For the text-containing cell, return its midpoint in [x, y] coordinate format. 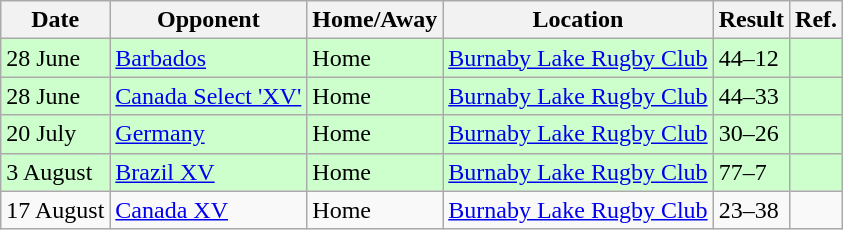
20 July [56, 134]
Germany [208, 134]
Ref. [816, 20]
Location [578, 20]
23–38 [751, 210]
Date [56, 20]
Home/Away [375, 20]
44–12 [751, 58]
Canada Select 'XV' [208, 96]
Canada XV [208, 210]
3 August [56, 172]
44–33 [751, 96]
Result [751, 20]
Opponent [208, 20]
30–26 [751, 134]
Barbados [208, 58]
17 August [56, 210]
Brazil XV [208, 172]
77–7 [751, 172]
